Find where the given text appears and provide that cell's center as [x, y] coordinate. 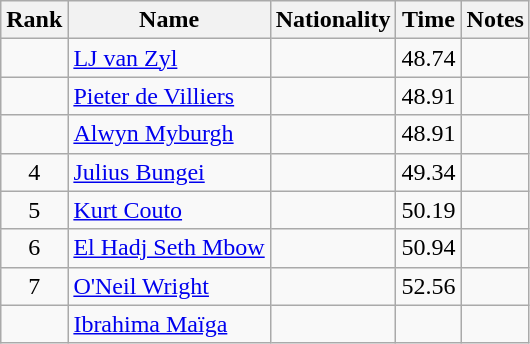
50.94 [428, 248]
Rank [34, 20]
Julius Bungei [169, 172]
Time [428, 20]
48.74 [428, 58]
LJ van Zyl [169, 58]
50.19 [428, 210]
Notes [495, 20]
Ibrahima Maïga [169, 324]
6 [34, 248]
4 [34, 172]
Nationality [333, 20]
Name [169, 20]
O'Neil Wright [169, 286]
7 [34, 286]
El Hadj Seth Mbow [169, 248]
Kurt Couto [169, 210]
49.34 [428, 172]
Pieter de Villiers [169, 96]
5 [34, 210]
52.56 [428, 286]
Alwyn Myburgh [169, 134]
